Pinpoint the cell where the given text exists, returning its (x, y) midpoint coordinate. 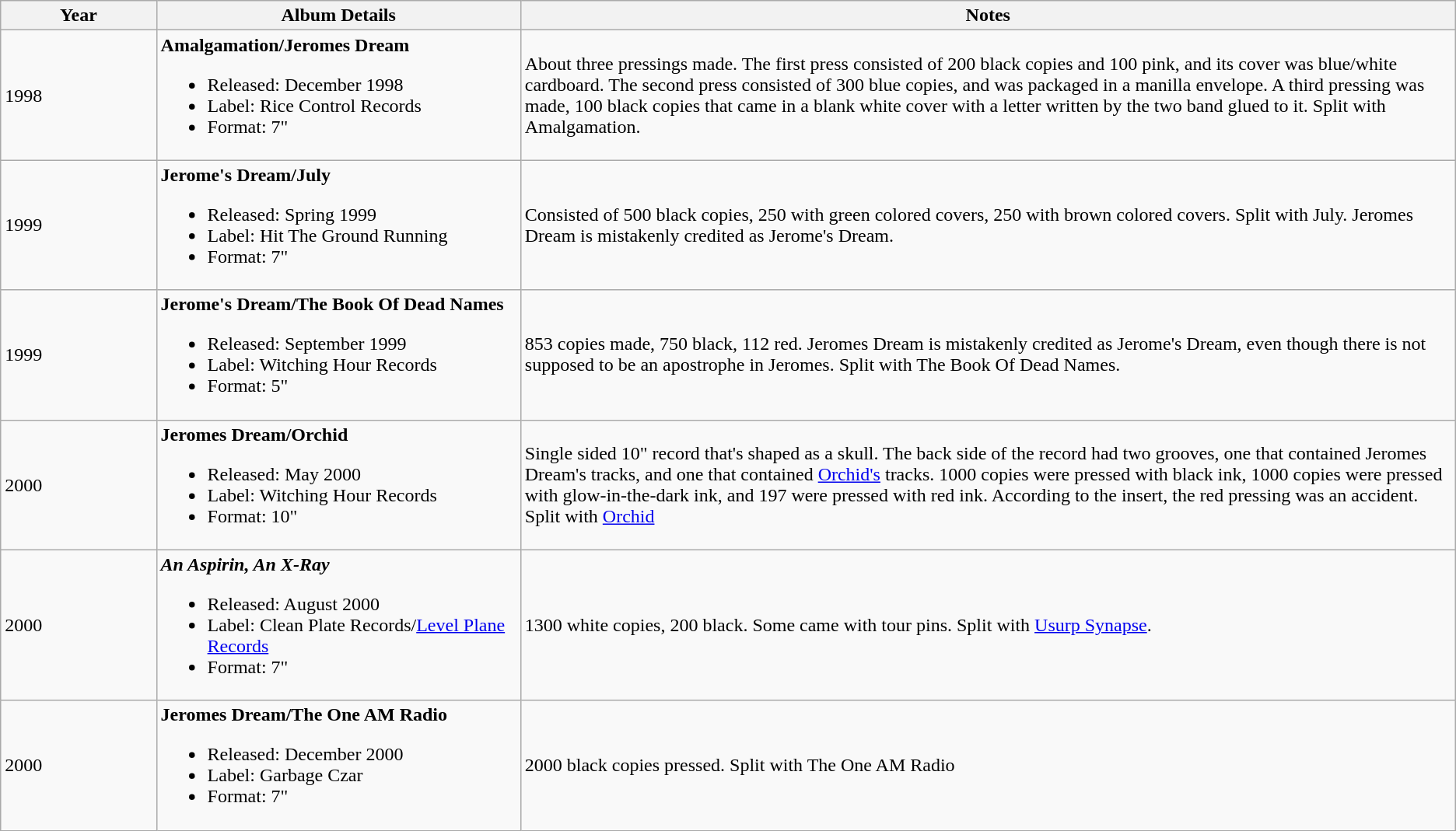
Amalgamation/Jeromes DreamReleased: December 1998Label: Rice Control RecordsFormat: 7" (338, 95)
An Aspirin, An X-RayReleased: August 2000Label: Clean Plate Records/Level Plane RecordsFormat: 7" (338, 625)
Jeromes Dream/The One AM RadioReleased: December 2000Label: Garbage CzarFormat: 7" (338, 765)
Jeromes Dream/OrchidReleased: May 2000Label: Witching Hour RecordsFormat: 10" (338, 485)
1300 white copies, 200 black. Some came with tour pins. Split with Usurp Synapse. (988, 625)
Notes (988, 16)
Year (79, 16)
2000 black copies pressed. Split with The One AM Radio (988, 765)
1998 (79, 95)
Jerome's Dream/The Book Of Dead NamesReleased: September 1999Label: Witching Hour RecordsFormat: 5" (338, 354)
Album Details (338, 16)
Jerome's Dream/JulyReleased: Spring 1999Label: Hit The Ground RunningFormat: 7" (338, 225)
